Determine the (X, Y) coordinate at the center of the cell enclosing the given text.  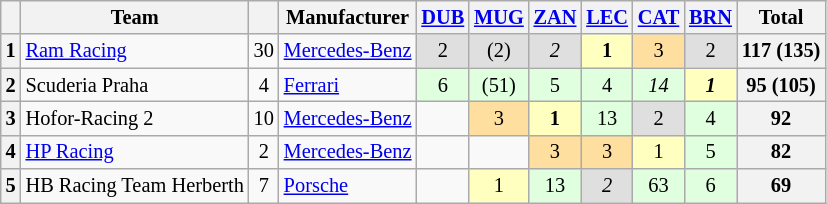
117 (135) (781, 51)
30 (264, 51)
14 (658, 85)
63 (658, 186)
Ram Racing (135, 51)
Hofor-Racing 2 (135, 118)
Scuderia Praha (135, 85)
MUG (499, 17)
Total (781, 17)
69 (781, 186)
Manufacturer (348, 17)
(2) (499, 51)
7 (264, 186)
LEC (607, 17)
95 (105) (781, 85)
BRN (710, 17)
(51) (499, 85)
HP Racing (135, 152)
92 (781, 118)
Team (135, 17)
ZAN (556, 17)
10 (264, 118)
HB Racing Team Herberth (135, 186)
Ferrari (348, 85)
CAT (658, 17)
82 (781, 152)
Porsche (348, 186)
DUB (442, 17)
